Identify which cell holds the provided text, then report its [X, Y] central coordinate. 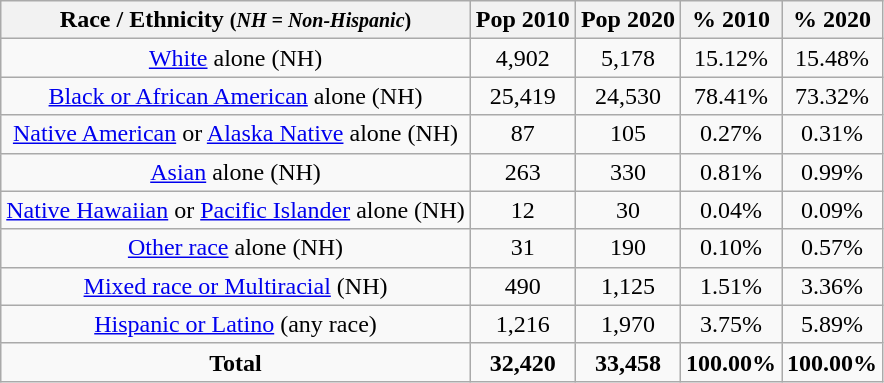
4,902 [522, 58]
1.51% [730, 286]
31 [522, 248]
0.04% [730, 210]
105 [628, 134]
0.27% [730, 134]
Pop 2020 [628, 20]
Pop 2010 [522, 20]
330 [628, 172]
0.81% [730, 172]
5,178 [628, 58]
3.75% [730, 324]
78.41% [730, 96]
Hispanic or Latino (any race) [236, 324]
0.09% [832, 210]
White alone (NH) [236, 58]
33,458 [628, 362]
1,216 [522, 324]
Race / Ethnicity (NH = Non-Hispanic) [236, 20]
Native American or Alaska Native alone (NH) [236, 134]
3.36% [832, 286]
15.12% [730, 58]
% 2010 [730, 20]
0.57% [832, 248]
87 [522, 134]
1,125 [628, 286]
Total [236, 362]
190 [628, 248]
15.48% [832, 58]
0.31% [832, 134]
Mixed race or Multiracial (NH) [236, 286]
% 2020 [832, 20]
25,419 [522, 96]
490 [522, 286]
5.89% [832, 324]
0.99% [832, 172]
0.10% [730, 248]
263 [522, 172]
Native Hawaiian or Pacific Islander alone (NH) [236, 210]
32,420 [522, 362]
Black or African American alone (NH) [236, 96]
Other race alone (NH) [236, 248]
73.32% [832, 96]
Asian alone (NH) [236, 172]
30 [628, 210]
12 [522, 210]
24,530 [628, 96]
1,970 [628, 324]
